Provide the (x, y) coordinate of the cell's center where the given text is located.  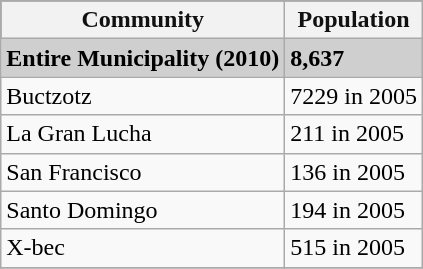
7229 in 2005 (354, 96)
515 in 2005 (354, 248)
Entire Municipality (2010) (143, 58)
194 in 2005 (354, 210)
211 in 2005 (354, 134)
136 in 2005 (354, 172)
Buctzotz (143, 96)
La Gran Lucha (143, 134)
X-bec (143, 248)
Population (354, 20)
8,637 (354, 58)
Santo Domingo (143, 210)
San Francisco (143, 172)
Community (143, 20)
